From the cell containing the given text, extract its center point as [X, Y] coordinate. 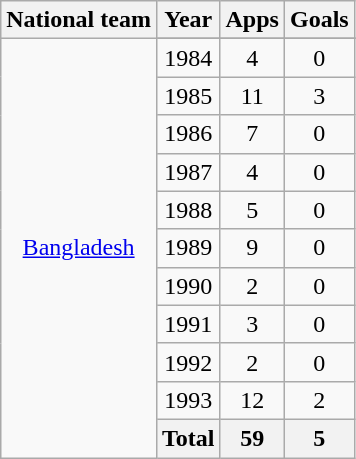
1984 [188, 58]
9 [252, 248]
1991 [188, 324]
59 [252, 438]
Apps [252, 20]
1993 [188, 400]
11 [252, 96]
Total [188, 438]
National team [79, 20]
1985 [188, 96]
1986 [188, 134]
1987 [188, 172]
12 [252, 400]
1992 [188, 362]
1988 [188, 210]
1989 [188, 248]
1990 [188, 286]
7 [252, 134]
Bangladesh [79, 248]
Goals [319, 20]
Year [188, 20]
